Output the (X, Y) coordinate of the center of the cell containing the given text.  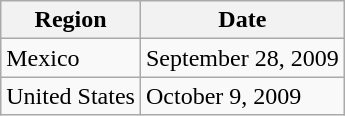
United States (71, 96)
Mexico (71, 58)
Region (71, 20)
Date (242, 20)
October 9, 2009 (242, 96)
September 28, 2009 (242, 58)
